Capture the cell that displays the provided text and extract its (X, Y) central coordinate. 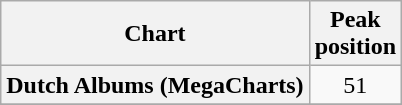
Chart (155, 34)
51 (355, 85)
Dutch Albums (MegaCharts) (155, 85)
Peakposition (355, 34)
